For the text-containing cell, return its midpoint in [x, y] coordinate format. 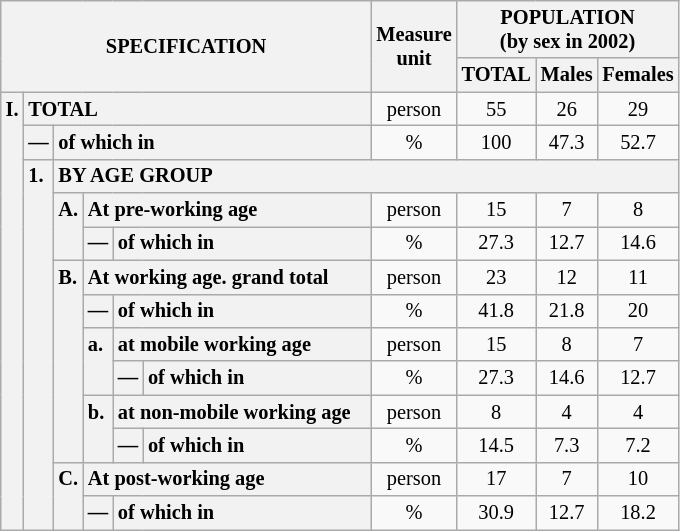
Measure unit [414, 46]
C. [68, 496]
7.2 [638, 445]
At pre-working age [227, 210]
1. [38, 344]
17 [496, 479]
At working age. grand total [227, 277]
10 [638, 479]
b. [98, 428]
At post-working age [227, 479]
26 [567, 109]
Females [638, 75]
41.8 [496, 311]
POPULATION (by sex in 2002) [568, 29]
14.5 [496, 445]
at mobile working age [242, 344]
55 [496, 109]
20 [638, 311]
a. [98, 360]
52.7 [638, 142]
SPECIFICATION [186, 46]
A. [68, 226]
at non-mobile working age [242, 412]
7.3 [567, 445]
12 [567, 277]
I. [12, 311]
30.9 [496, 513]
21.8 [567, 311]
B. [68, 361]
Males [567, 75]
18.2 [638, 513]
100 [496, 142]
23 [496, 277]
11 [638, 277]
29 [638, 109]
BY AGE GROUP [366, 176]
47.3 [567, 142]
